Identify which cell holds the provided text, then report its [X, Y] central coordinate. 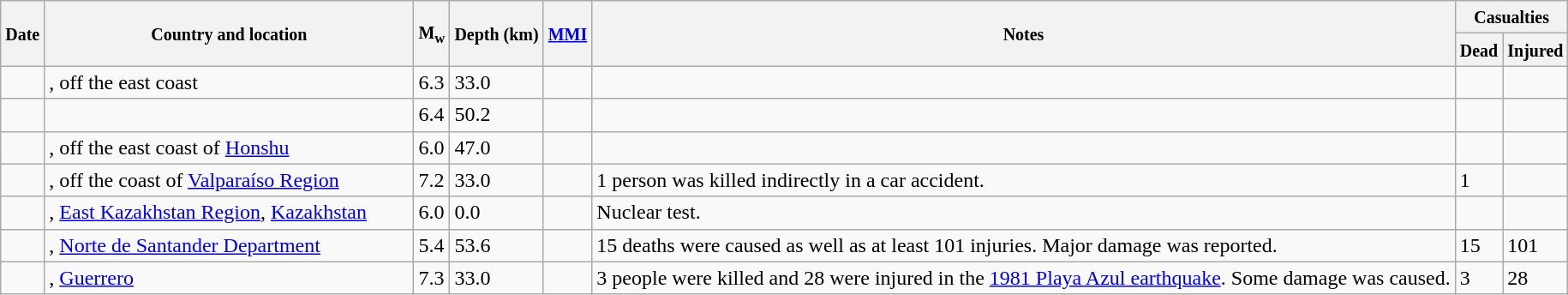
7.2 [432, 180]
Injured [1535, 50]
Nuclear test. [1023, 213]
5.4 [432, 245]
MMI [567, 33]
Date [22, 33]
3 [1479, 278]
, Guerrero [230, 278]
Casualties [1511, 17]
0.0 [497, 213]
15 [1479, 245]
28 [1535, 278]
15 deaths were caused as well as at least 101 injuries. Major damage was reported. [1023, 245]
1 [1479, 180]
1 person was killed indirectly in a car accident. [1023, 180]
Notes [1023, 33]
, off the coast of Valparaíso Region [230, 180]
Country and location [230, 33]
, off the east coast [230, 82]
Dead [1479, 50]
6.3 [432, 82]
47.0 [497, 147]
7.3 [432, 278]
101 [1535, 245]
6.4 [432, 115]
, Norte de Santander Department [230, 245]
Depth (km) [497, 33]
3 people were killed and 28 were injured in the 1981 Playa Azul earthquake. Some damage was caused. [1023, 278]
, off the east coast of Honshu [230, 147]
53.6 [497, 245]
50.2 [497, 115]
Mw [432, 33]
, East Kazakhstan Region, Kazakhstan [230, 213]
